Return (X, Y) of the center of cell containing provided text 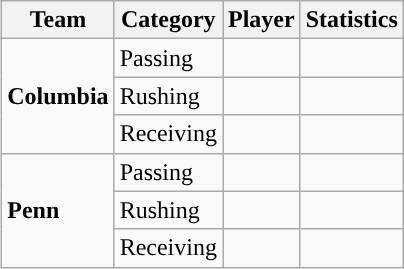
Team (58, 20)
Category (168, 20)
Penn (58, 210)
Columbia (58, 96)
Player (261, 20)
Statistics (352, 20)
